Return the (x, y) coordinate for the center point of the cell that contains the specified text.  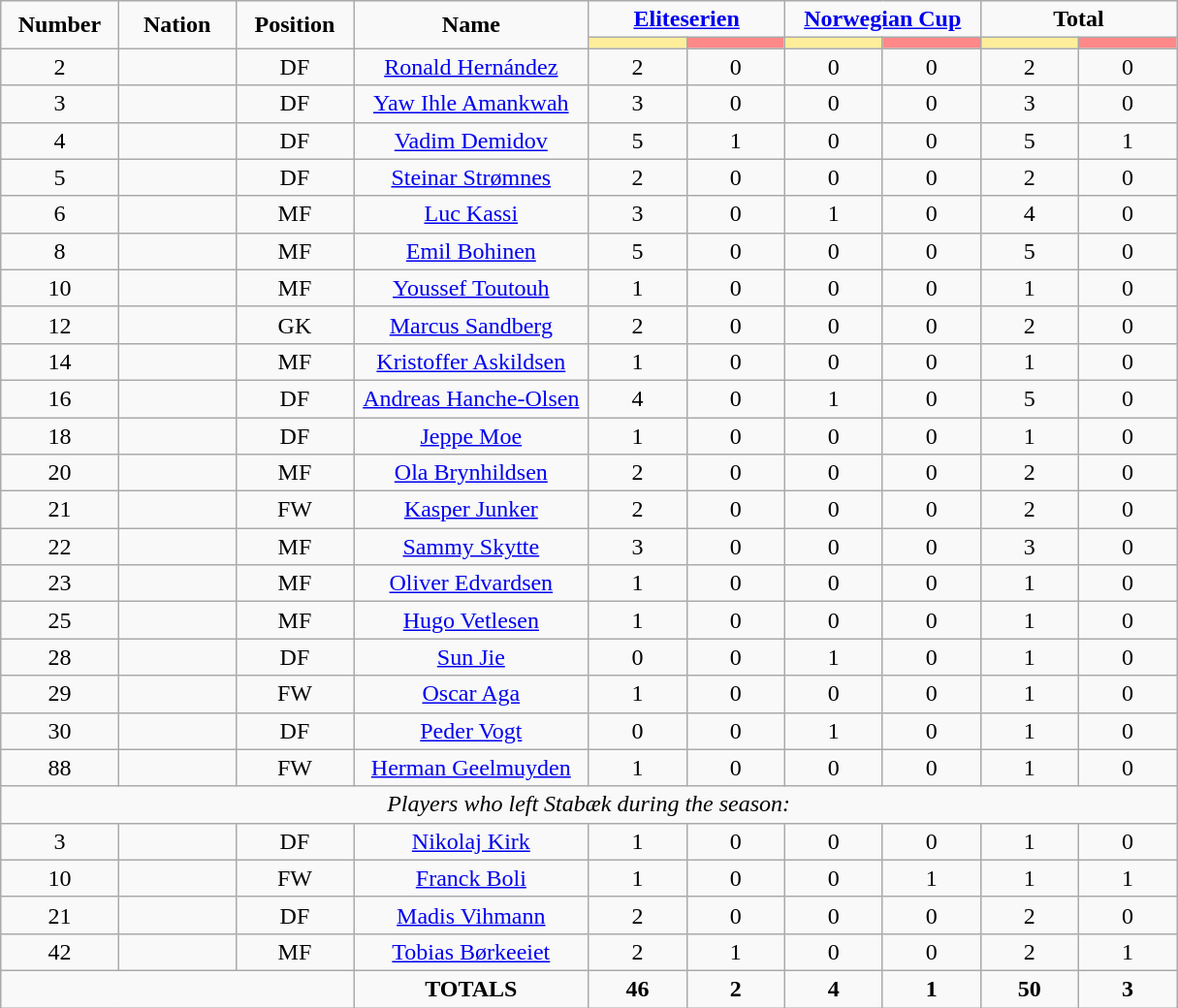
Eliteserien (686, 19)
29 (60, 694)
18 (60, 435)
Name (471, 25)
Players who left Stabæk during the season: (589, 804)
Franck Boli (471, 878)
Total (1078, 19)
16 (60, 398)
Nikolaj Kirk (471, 841)
Oscar Aga (471, 694)
Emil Bohinen (471, 251)
Vadim Demidov (471, 141)
Kristoffer Askildsen (471, 362)
Yaw Ihle Amankwah (471, 104)
50 (1030, 989)
GK (295, 325)
Number (60, 25)
30 (60, 731)
Ronald Hernández (471, 67)
46 (638, 989)
Jeppe Moe (471, 435)
Ola Brynhildsen (471, 473)
Norwegian Cup (882, 19)
Madis Vihmann (471, 915)
Luc Kassi (471, 214)
Oliver Edvardsen (471, 583)
TOTALS (471, 989)
Marcus Sandberg (471, 325)
8 (60, 251)
88 (60, 768)
42 (60, 952)
Tobias Børkeeiet (471, 952)
Position (295, 25)
Sun Jie (471, 657)
20 (60, 473)
Andreas Hanche-Olsen (471, 398)
Hugo Vetlesen (471, 620)
Peder Vogt (471, 731)
12 (60, 325)
22 (60, 547)
Youssef Toutouh (471, 288)
14 (60, 362)
6 (60, 214)
Sammy Skytte (471, 547)
Kasper Junker (471, 510)
Nation (176, 25)
Steinar Strømnes (471, 177)
23 (60, 583)
28 (60, 657)
25 (60, 620)
Herman Geelmuyden (471, 768)
